Extract the (X, Y) coordinate from the center of the cell holding the provided text.  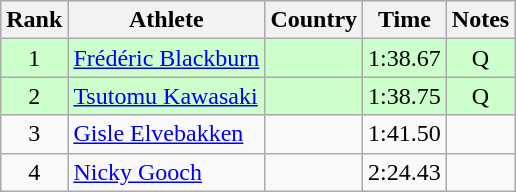
Athlete (166, 20)
Gisle Elvebakken (166, 134)
1 (34, 58)
Rank (34, 20)
1:38.67 (405, 58)
Frédéric Blackburn (166, 58)
Tsutomu Kawasaki (166, 96)
Country (314, 20)
4 (34, 172)
2:24.43 (405, 172)
1:41.50 (405, 134)
Nicky Gooch (166, 172)
Notes (480, 20)
2 (34, 96)
Time (405, 20)
1:38.75 (405, 96)
3 (34, 134)
